Locate the cell with the specified text and output its (x, y) center coordinate. 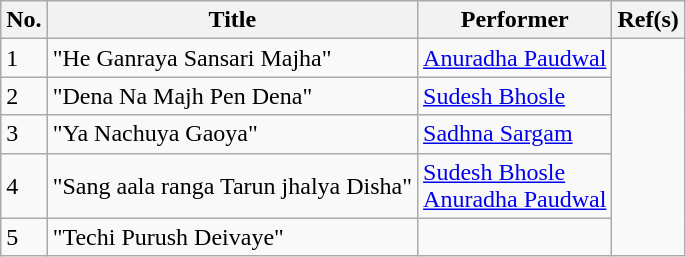
"Sang aala ranga Tarun jhalya Disha" (232, 186)
Sudesh BhosleAnuradha Paudwal (515, 186)
Ref(s) (648, 20)
Anuradha Paudwal (515, 58)
Sudesh Bhosle (515, 96)
5 (24, 237)
1 (24, 58)
Sadhna Sargam (515, 134)
2 (24, 96)
"Techi Purush Deivaye" (232, 237)
"He Ganraya Sansari Majha" (232, 58)
Performer (515, 20)
No. (24, 20)
"Dena Na Majh Pen Dena" (232, 96)
4 (24, 186)
3 (24, 134)
"Ya Nachuya Gaoya" (232, 134)
Title (232, 20)
